Output the (X, Y) coordinate of the center of the cell containing the given text.  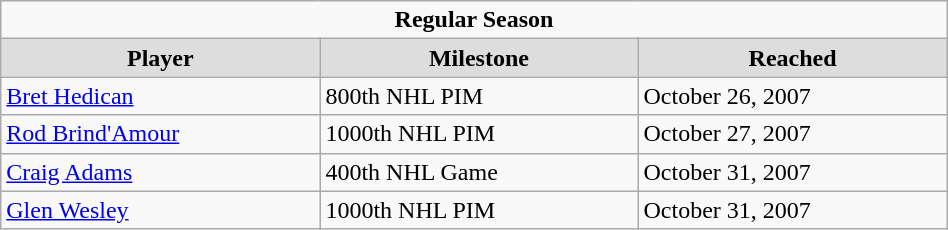
Regular Season (474, 20)
Reached (792, 58)
800th NHL PIM (479, 96)
Milestone (479, 58)
October 27, 2007 (792, 134)
400th NHL Game (479, 172)
Glen Wesley (160, 210)
Bret Hedican (160, 96)
October 26, 2007 (792, 96)
Rod Brind'Amour (160, 134)
Player (160, 58)
Craig Adams (160, 172)
